Return (x, y) of the center of cell containing provided text 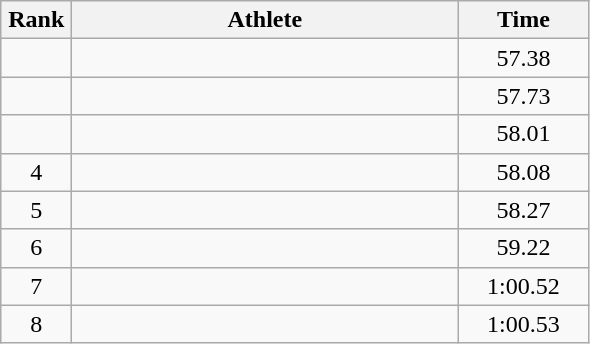
1:00.52 (524, 286)
5 (36, 210)
4 (36, 172)
7 (36, 286)
58.08 (524, 172)
57.38 (524, 58)
58.01 (524, 134)
57.73 (524, 96)
Rank (36, 20)
Athlete (265, 20)
58.27 (524, 210)
Time (524, 20)
8 (36, 324)
59.22 (524, 248)
6 (36, 248)
1:00.53 (524, 324)
